Detect which cell encompasses the target text, then output its [x, y] center coordinate. 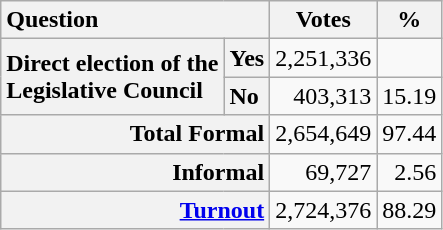
Votes [324, 20]
69,727 [324, 172]
2.56 [410, 172]
Total Formal [136, 134]
403,313 [324, 96]
Informal [136, 172]
2,724,376 [324, 210]
15.19 [410, 96]
% [410, 20]
2,654,649 [324, 134]
Yes [247, 58]
88.29 [410, 210]
97.44 [410, 134]
Turnout [136, 210]
2,251,336 [324, 58]
Direct election of theLegislative Council [112, 77]
Question [136, 20]
No [247, 96]
